Extract the (x, y) coordinate from the center of the cell holding the provided text.  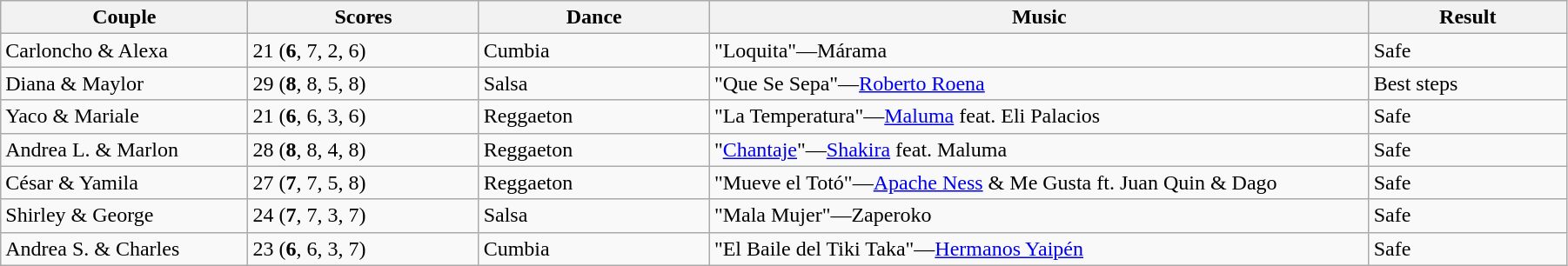
Diana & Maylor (124, 83)
Carloncho & Alexa (124, 50)
"La Temperatura"—Maluma feat. Eli Palacios (1039, 116)
Shirley & George (124, 216)
"Loquita"—Márama (1039, 50)
24 (7, 7, 3, 7) (364, 216)
"Chantaje"—Shakira feat. Maluma (1039, 150)
Yaco & Mariale (124, 116)
"El Baile del Tiki Taka"—Hermanos Yaipén (1039, 249)
"Que Se Sepa"—Roberto Roena (1039, 83)
29 (8, 8, 5, 8) (364, 83)
Andrea L. & Marlon (124, 150)
28 (8, 8, 4, 8) (364, 150)
Scores (364, 17)
Result (1467, 17)
27 (7, 7, 5, 8) (364, 183)
César & Yamila (124, 183)
21 (6, 6, 3, 6) (364, 116)
"Mala Mujer"—Zaperoko (1039, 216)
21 (6, 7, 2, 6) (364, 50)
"Mueve el Totó"—Apache Ness & Me Gusta ft. Juan Quin & Dago (1039, 183)
Music (1039, 17)
Andrea S. & Charles (124, 249)
23 (6, 6, 3, 7) (364, 249)
Couple (124, 17)
Dance (593, 17)
Best steps (1467, 83)
